Provide the (X, Y) coordinate of the cell's center where the given text is located.  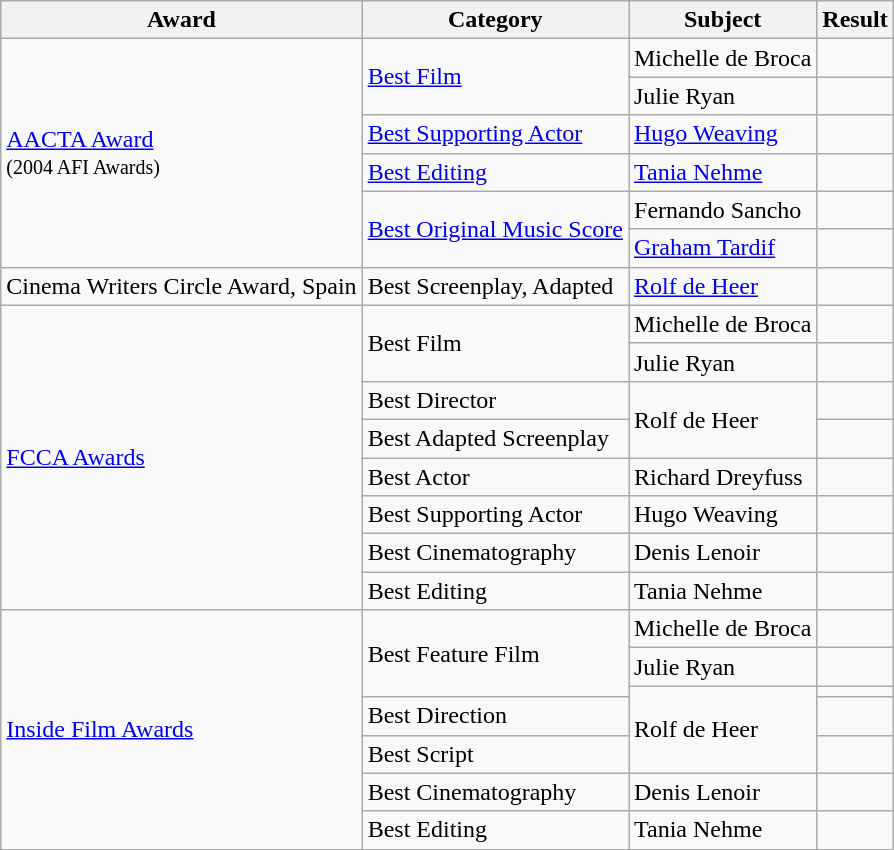
Graham Tardif (722, 248)
Best Adapted Screenplay (495, 438)
FCCA Awards (182, 457)
Category (495, 20)
Best Original Music Score (495, 229)
AACTA Award(2004 AFI Awards) (182, 153)
Best Direction (495, 716)
Best Actor (495, 477)
Cinema Writers Circle Award, Spain (182, 286)
Richard Dreyfuss (722, 477)
Inside Film Awards (182, 730)
Award (182, 20)
Fernando Sancho (722, 210)
Best Screenplay, Adapted (495, 286)
Best Script (495, 754)
Result (855, 20)
Subject (722, 20)
Best Director (495, 400)
Best Feature Film (495, 654)
